Return [X, Y] of the center of cell containing provided text 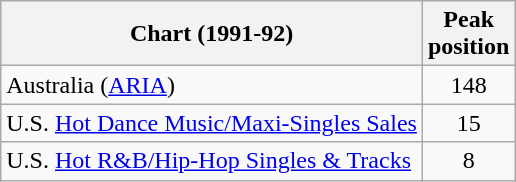
15 [468, 123]
U.S. Hot R&B/Hip-Hop Singles & Tracks [212, 161]
Peakposition [468, 34]
8 [468, 161]
Chart (1991-92) [212, 34]
U.S. Hot Dance Music/Maxi-Singles Sales [212, 123]
148 [468, 85]
Australia (ARIA) [212, 85]
